Detect which cell encompasses the target text, then output its (x, y) center coordinate. 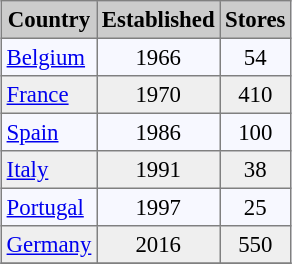
Belgium (48, 57)
France (48, 95)
25 (256, 207)
Spain (48, 132)
Germany (48, 245)
1966 (158, 57)
410 (256, 95)
Portugal (48, 207)
2016 (158, 245)
100 (256, 132)
1986 (158, 132)
1997 (158, 207)
550 (256, 245)
1970 (158, 95)
Italy (48, 170)
Established (158, 20)
1991 (158, 170)
Country (48, 20)
54 (256, 57)
38 (256, 170)
Stores (256, 20)
